Identify which cell holds the provided text, then report its [x, y] central coordinate. 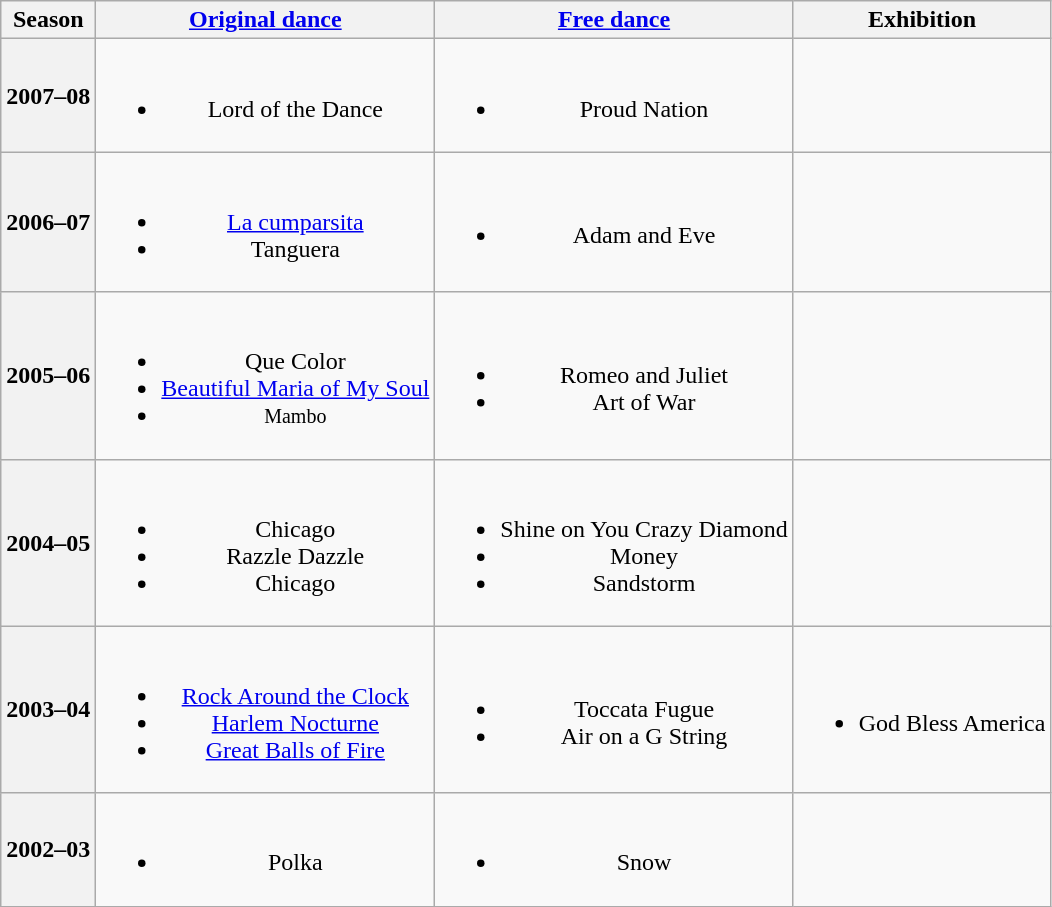
2005–06 [48, 376]
Que Color Beautiful Maria of My Soul Mambo [266, 376]
Polka [266, 850]
Shine on You Crazy Diamond Money Sandstorm [614, 542]
Romeo and Juliet Art of War [614, 376]
Exhibition [922, 20]
Adam and Eve [614, 222]
2006–07 [48, 222]
Season [48, 20]
La cumparsitaTanguera [266, 222]
Proud Nation [614, 96]
2007–08 [48, 96]
2004–05 [48, 542]
God Bless America [922, 710]
Toccata FugueAir on a G String [614, 710]
2003–04 [48, 710]
Original dance [266, 20]
Rock Around the ClockHarlem NocturneGreat Balls of Fire [266, 710]
Free dance [614, 20]
Chicago Razzle Dazzle Chicago [266, 542]
Snow [614, 850]
2002–03 [48, 850]
Lord of the Dance [266, 96]
